Output the (X, Y) coordinate of the center of the cell containing the given text.  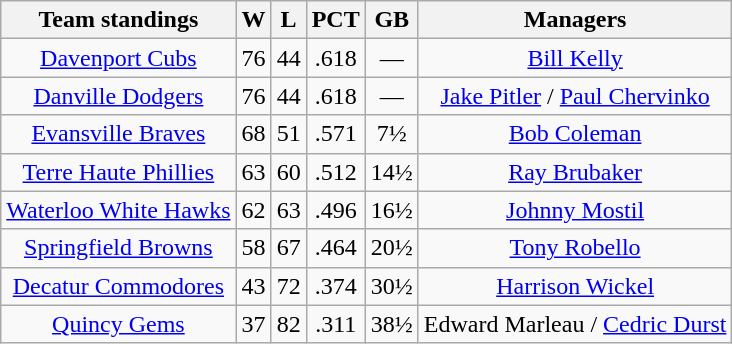
W (254, 20)
L (288, 20)
82 (288, 324)
Springfield Browns (118, 248)
Jake Pitler / Paul Chervinko (575, 96)
68 (254, 134)
72 (288, 286)
37 (254, 324)
PCT (336, 20)
.496 (336, 210)
Danville Dodgers (118, 96)
16½ (392, 210)
38½ (392, 324)
60 (288, 172)
Quincy Gems (118, 324)
.311 (336, 324)
7½ (392, 134)
30½ (392, 286)
Team standings (118, 20)
Harrison Wickel (575, 286)
Bob Coleman (575, 134)
67 (288, 248)
GB (392, 20)
Evansville Braves (118, 134)
Ray Brubaker (575, 172)
62 (254, 210)
Managers (575, 20)
14½ (392, 172)
Johnny Mostil (575, 210)
Decatur Commodores (118, 286)
58 (254, 248)
20½ (392, 248)
43 (254, 286)
.512 (336, 172)
.374 (336, 286)
Terre Haute Phillies (118, 172)
51 (288, 134)
Edward Marleau / Cedric Durst (575, 324)
.464 (336, 248)
Tony Robello (575, 248)
.571 (336, 134)
Davenport Cubs (118, 58)
Bill Kelly (575, 58)
Waterloo White Hawks (118, 210)
